Find where the given text appears and provide that cell's center as [X, Y] coordinate. 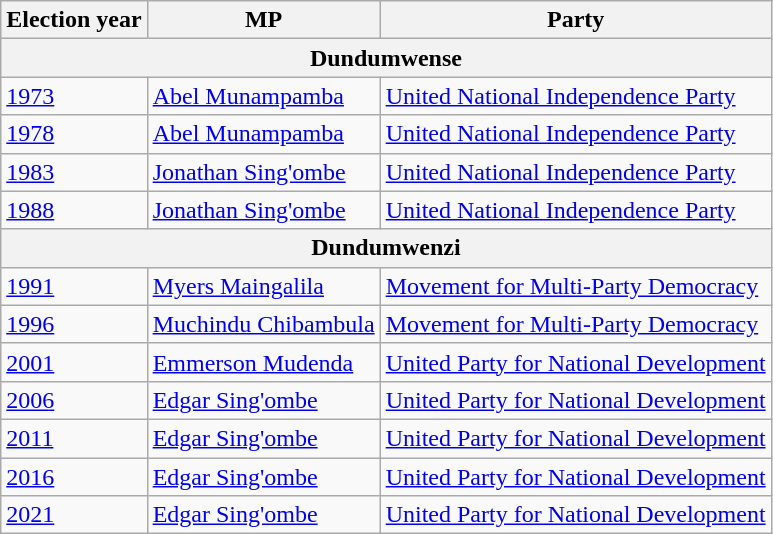
2016 [74, 477]
Election year [74, 20]
MP [264, 20]
2011 [74, 438]
Dundumwense [386, 58]
Emmerson Mudenda [264, 362]
Dundumwenzi [386, 248]
Muchindu Chibambula [264, 324]
1973 [74, 96]
1988 [74, 210]
Party [576, 20]
1996 [74, 324]
1978 [74, 134]
2021 [74, 515]
2001 [74, 362]
1983 [74, 172]
1991 [74, 286]
2006 [74, 400]
Myers Maingalila [264, 286]
